Find where the given text appears and provide that cell's center as [x, y] coordinate. 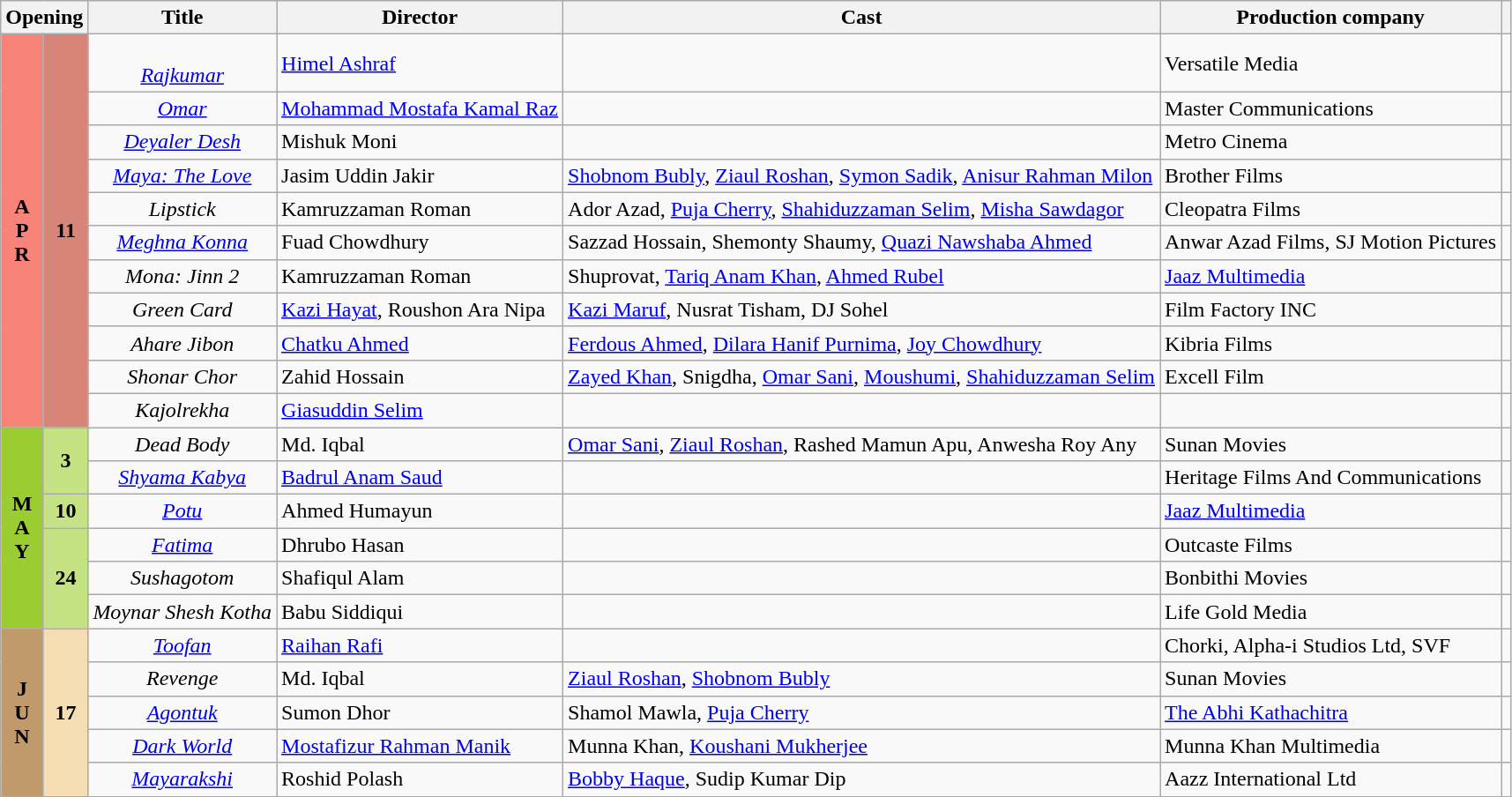
Rajkumar [182, 63]
Mona: Jinn 2 [182, 276]
Film Factory INC [1331, 309]
Shyama Kabya [182, 478]
Bonbithi Movies [1331, 578]
Munna Khan Multimedia [1331, 746]
Ahmed Humayun [420, 511]
Giasuddin Selim [420, 410]
Master Communications [1331, 108]
Babu Siddiqui [420, 612]
Jasim Uddin Jakir [420, 175]
Mishuk Moni [420, 142]
Anwar Azad Films, SJ Motion Pictures [1331, 242]
Chorki, Alpha-i Studios Ltd, SVF [1331, 645]
Ziaul Roshan, Shobnom Bubly [862, 679]
Deyaler Desh [182, 142]
Brother Films [1331, 175]
Life Gold Media [1331, 612]
Kajolrekha [182, 410]
Shamol Mawla, Puja Cherry [862, 712]
Aazz International Ltd [1331, 779]
Roshid Polash [420, 779]
Revenge [182, 679]
10 [65, 511]
Dead Body [182, 443]
Shuprovat, Tariq Anam Khan, Ahmed Rubel [862, 276]
Omar [182, 108]
Outcaste Films [1331, 545]
Munna Khan, Koushani Mukherjee [862, 746]
Ferdous Ahmed, Dilara Hanif Purnima, Joy Chowdhury [862, 343]
Title [182, 18]
Green Card [182, 309]
JUN [23, 712]
Agontuk [182, 712]
Excell Film [1331, 376]
11 [65, 231]
Toofan [182, 645]
Sazzad Hossain, Shemonty Shaumy, Quazi Nawshaba Ahmed [862, 242]
Ador Azad, Puja Cherry, Shahiduzzaman Selim, Misha Sawdagor [862, 209]
The Abhi Kathachitra [1331, 712]
Mayarakshi [182, 779]
Lipstick [182, 209]
Shafiqul Alam [420, 578]
Shobnom Bubly, Ziaul Roshan, Symon Sadik, Anisur Rahman Milon [862, 175]
Potu [182, 511]
Mostafizur Rahman Manik [420, 746]
Bobby Haque, Sudip Kumar Dip [862, 779]
Fatima [182, 545]
Sumon Dhor [420, 712]
Raihan Rafi [420, 645]
Zayed Khan, Snigdha, Omar Sani, Moushumi, Shahiduzzaman Selim [862, 376]
3 [65, 460]
Fuad Chowdhury [420, 242]
Kibria Films [1331, 343]
Kazi Maruf, Nusrat Tisham, DJ Sohel [862, 309]
MAY [23, 527]
Ahare Jibon [182, 343]
Zahid Hossain [420, 376]
Himel Ashraf [420, 63]
Dhrubo Hasan [420, 545]
Meghna Konna [182, 242]
Director [420, 18]
Moynar Shesh Kotha [182, 612]
Cleopatra Films [1331, 209]
17 [65, 712]
Cast [862, 18]
Shonar Chor [182, 376]
24 [65, 578]
Sushagotom [182, 578]
Badrul Anam Saud [420, 478]
Production company [1331, 18]
Chatku Ahmed [420, 343]
Versatile Media [1331, 63]
Maya: The Love [182, 175]
Kazi Hayat, Roushon Ara Nipa [420, 309]
Mohammad Mostafa Kamal Raz [420, 108]
Heritage Films And Communications [1331, 478]
APR [23, 231]
Omar Sani, Ziaul Roshan, Rashed Mamun Apu, Anwesha Roy Any [862, 443]
Metro Cinema [1331, 142]
Dark World [182, 746]
Opening [44, 18]
